From the cell containing the given text, extract its center point as (x, y) coordinate. 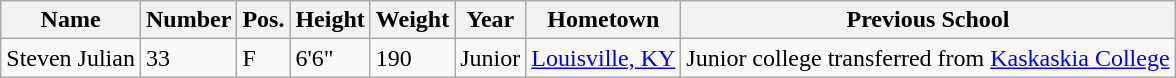
Steven Julian (71, 58)
Louisville, KY (604, 58)
Hometown (604, 20)
190 (412, 58)
Junior (490, 58)
Weight (412, 20)
F (264, 58)
Previous School (928, 20)
Pos. (264, 20)
33 (188, 58)
Height (330, 20)
Year (490, 20)
Name (71, 20)
Number (188, 20)
6'6" (330, 58)
Junior college transferred from Kaskaskia College (928, 58)
